Search for the cell housing the specified text and yield its (x, y) center coordinate. 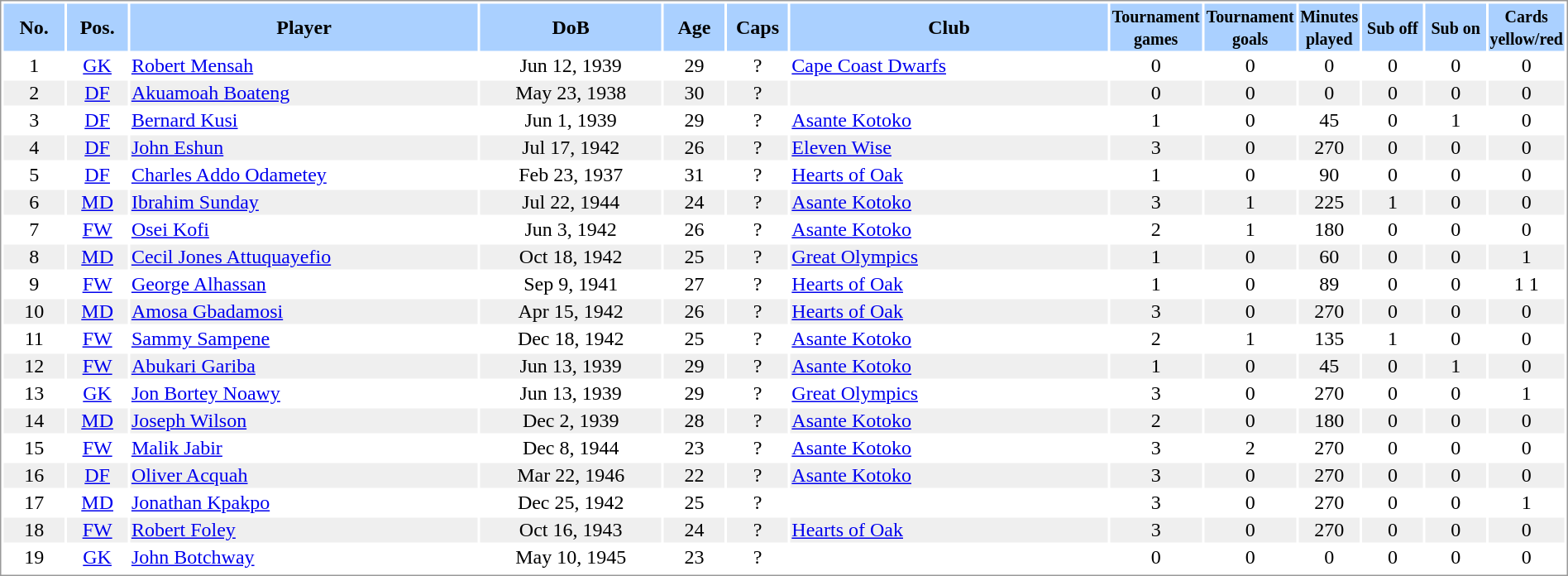
28 (695, 421)
Abukari Gariba (304, 367)
13 (33, 393)
Cape Coast Dwarfs (949, 65)
11 (33, 338)
Sub on (1456, 26)
Pos. (98, 26)
90 (1329, 175)
18 (33, 530)
Charles Addo Odametey (304, 175)
Jul 22, 1944 (571, 203)
Cecil Jones Attuquayefio (304, 257)
Oct 18, 1942 (571, 257)
14 (33, 421)
19 (33, 557)
6 (33, 203)
Club (949, 26)
16 (33, 476)
Sep 9, 1941 (571, 284)
30 (695, 94)
Osei Kofi (304, 229)
Dec 8, 1944 (571, 448)
8 (33, 257)
Ibrahim Sunday (304, 203)
Joseph Wilson (304, 421)
Cardsyellow/red (1527, 26)
12 (33, 367)
Robert Foley (304, 530)
May 10, 1945 (571, 557)
89 (1329, 284)
5 (33, 175)
Sub off (1393, 26)
John Botchway (304, 557)
DoB (571, 26)
Dec 2, 1939 (571, 421)
Feb 23, 1937 (571, 175)
60 (1329, 257)
Amosa Gbadamosi (304, 312)
John Eshun (304, 148)
Tournamentgoals (1250, 26)
Dec 25, 1942 (571, 502)
Oliver Acquah (304, 476)
Apr 15, 1942 (571, 312)
135 (1329, 338)
May 23, 1938 (571, 94)
Robert Mensah (304, 65)
No. (33, 26)
George Alhassan (304, 284)
1 1 (1527, 284)
Caps (758, 26)
Jul 17, 1942 (571, 148)
15 (33, 448)
Sammy Sampene (304, 338)
9 (33, 284)
Tournamentgames (1156, 26)
27 (695, 284)
7 (33, 229)
Jun 1, 1939 (571, 120)
Age (695, 26)
225 (1329, 203)
Jonathan Kpakpo (304, 502)
4 (33, 148)
Jon Bortey Noawy (304, 393)
Dec 18, 1942 (571, 338)
Bernard Kusi (304, 120)
Jun 3, 1942 (571, 229)
Jun 12, 1939 (571, 65)
Akuamoah Boateng (304, 94)
Player (304, 26)
17 (33, 502)
22 (695, 476)
Minutesplayed (1329, 26)
10 (33, 312)
31 (695, 175)
Oct 16, 1943 (571, 530)
Malik Jabir (304, 448)
Eleven Wise (949, 148)
Mar 22, 1946 (571, 476)
